Return [x, y] of the center of cell containing provided text 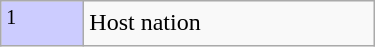
1 [42, 24]
Host nation [229, 24]
